For the text-containing cell, return its midpoint in (X, Y) coordinate format. 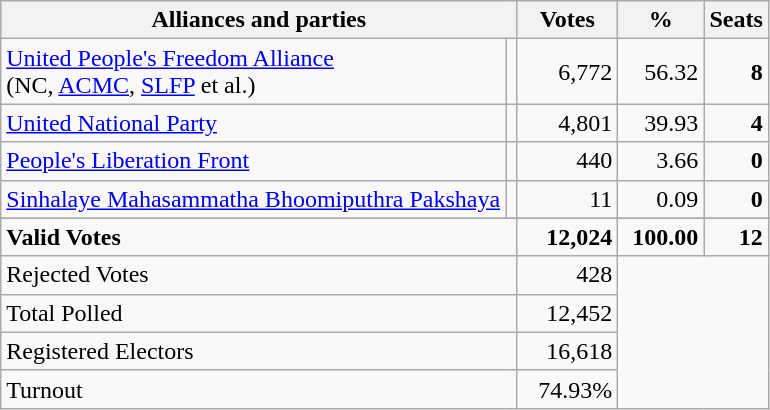
% (661, 20)
Alliances and parties (259, 20)
56.32 (661, 72)
16,618 (568, 351)
Valid Votes (259, 237)
100.00 (661, 237)
People's Liberation Front (254, 161)
Votes (568, 20)
0.09 (661, 199)
Seats (736, 20)
428 (568, 275)
8 (736, 72)
39.93 (661, 123)
United National Party (254, 123)
United People's Freedom Alliance(NC, ACMC, SLFP et al.) (254, 72)
Rejected Votes (259, 275)
4 (736, 123)
Total Polled (259, 313)
3.66 (661, 161)
Registered Electors (259, 351)
12,024 (568, 237)
Sinhalaye Mahasammatha Bhoomiputhra Pakshaya (254, 199)
74.93% (568, 389)
6,772 (568, 72)
12 (736, 237)
11 (568, 199)
12,452 (568, 313)
4,801 (568, 123)
Turnout (259, 389)
440 (568, 161)
